Scan for the cell matching the given text and deliver its [X, Y] coordinate at center. 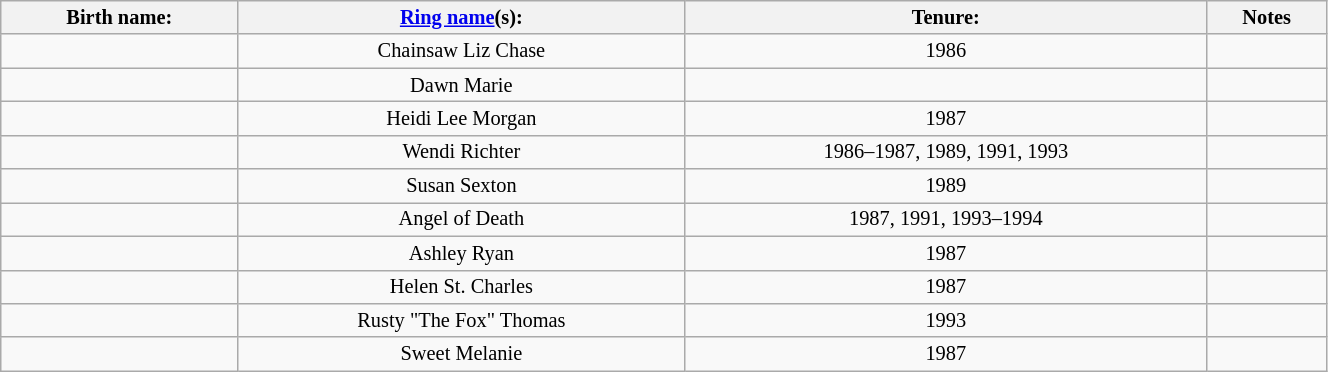
Heidi Lee Morgan [462, 118]
1993 [946, 320]
Ring name(s): [462, 17]
Chainsaw Liz Chase [462, 51]
1987, 1991, 1993–1994 [946, 219]
Angel of Death [462, 219]
Ashley Ryan [462, 253]
Sweet Melanie [462, 354]
Helen St. Charles [462, 287]
Susan Sexton [462, 186]
Rusty "The Fox" Thomas [462, 320]
Dawn Marie [462, 85]
Wendi Richter [462, 152]
Tenure: [946, 17]
1986 [946, 51]
1986–1987, 1989, 1991, 1993 [946, 152]
Notes [1267, 17]
Birth name: [120, 17]
1989 [946, 186]
